Search for the cell housing the specified text and yield its [X, Y] center coordinate. 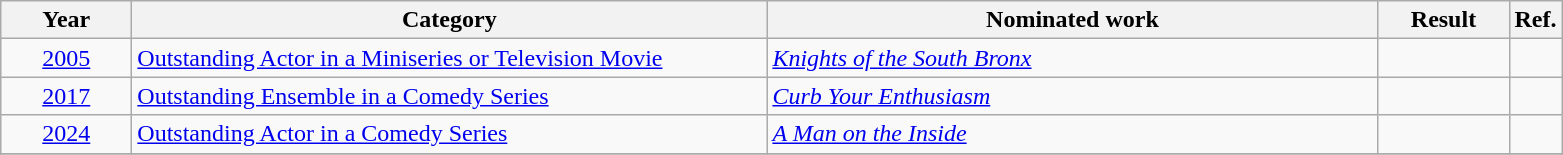
Category [450, 20]
A Man on the Inside [1072, 134]
Ref. [1536, 20]
Result [1444, 20]
Knights of the South Bronx [1072, 58]
Outstanding Actor in a Comedy Series [450, 134]
Outstanding Actor in a Miniseries or Television Movie [450, 58]
2005 [66, 58]
Outstanding Ensemble in a Comedy Series [450, 96]
Curb Your Enthusiasm [1072, 96]
2017 [66, 96]
Nominated work [1072, 20]
Year [66, 20]
2024 [66, 134]
